Return the [X, Y] coordinate for the center point of the cell that contains the specified text.  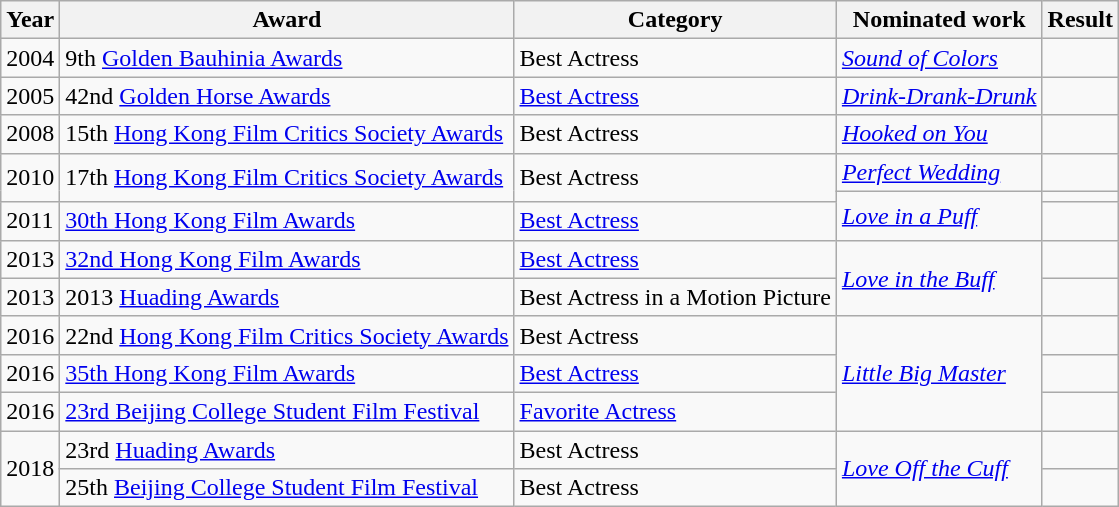
Perfect Wedding [939, 172]
42nd Golden Horse Awards [287, 96]
2011 [30, 221]
Nominated work [939, 20]
30th Hong Kong Film Awards [287, 221]
Hooked on You [939, 134]
Sound of Colors [939, 58]
17th Hong Kong Film Critics Society Awards [287, 178]
32nd Hong Kong Film Awards [287, 259]
2010 [30, 178]
2008 [30, 134]
15th Hong Kong Film Critics Society Awards [287, 134]
23rd Beijing College Student Film Festival [287, 411]
Result [1080, 20]
Award [287, 20]
2005 [30, 96]
Drink-Drank-Drunk [939, 96]
2004 [30, 58]
Little Big Master [939, 373]
9th Golden Bauhinia Awards [287, 58]
Best Actress in a Motion Picture [675, 297]
Category [675, 20]
2018 [30, 468]
Love Off the Cuff [939, 468]
Love in a Puff [939, 216]
22nd Hong Kong Film Critics Society Awards [287, 335]
23rd Huading Awards [287, 449]
25th Beijing College Student Film Festival [287, 488]
Love in the Buff [939, 278]
Favorite Actress [675, 411]
35th Hong Kong Film Awards [287, 373]
Year [30, 20]
2013 Huading Awards [287, 297]
